Detect which cell encompasses the target text, then output its (X, Y) center coordinate. 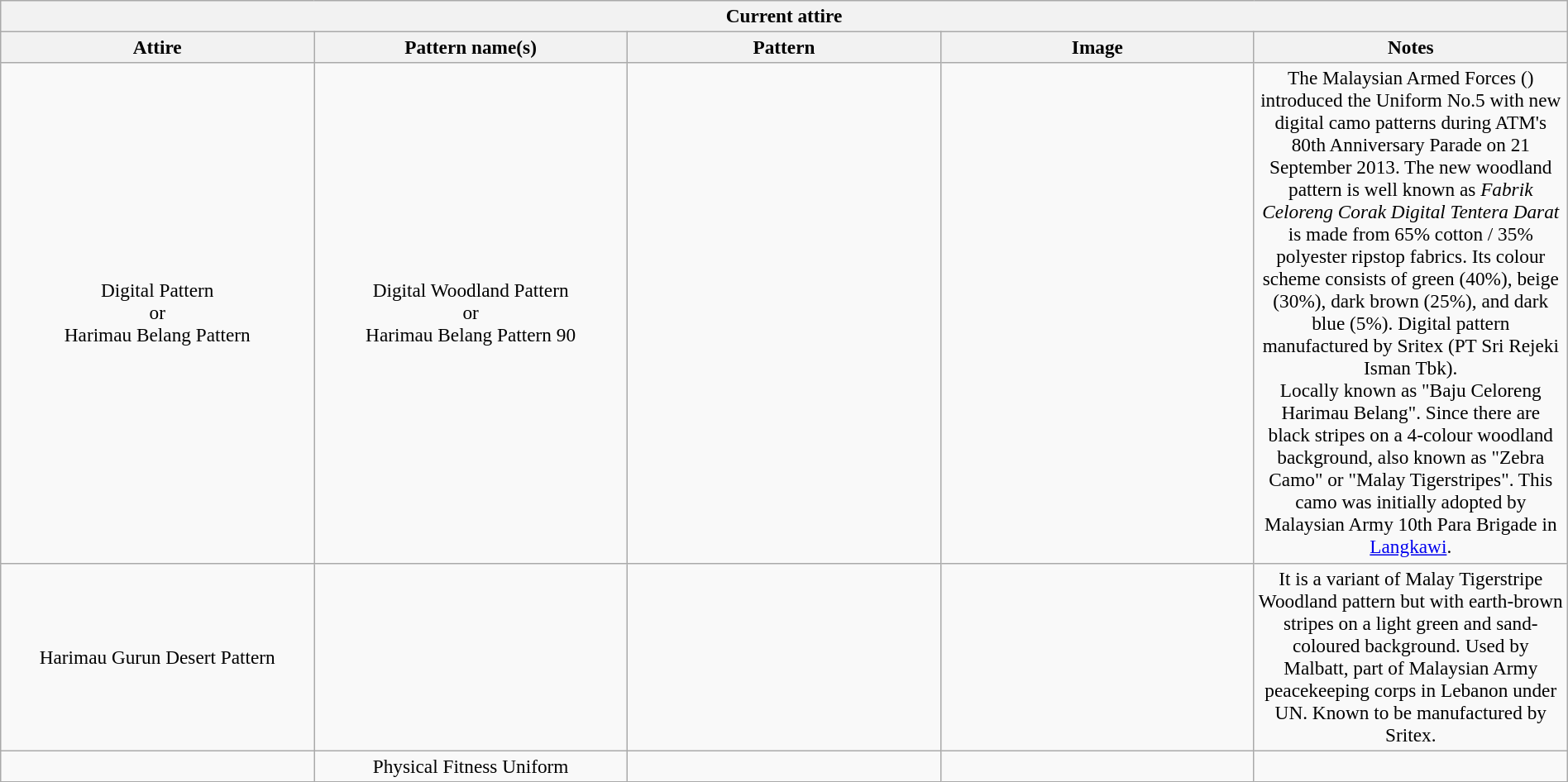
Digital Woodland Pattern or Harimau Belang Pattern 90 (471, 312)
Notes (1411, 47)
Digital PatternorHarimau Belang Pattern (157, 312)
Attire (157, 47)
Current attire (784, 16)
Harimau Gurun Desert Pattern (157, 656)
Pattern name(s) (471, 47)
Pattern (784, 47)
Image (1097, 47)
Physical Fitness Uniform (471, 765)
